Scan for the cell matching the given text and deliver its (x, y) coordinate at center. 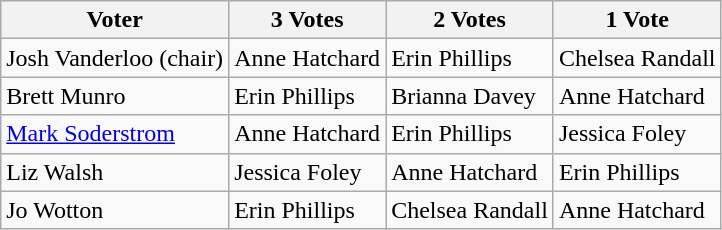
3 Votes (308, 20)
Voter (115, 20)
Jo Wotton (115, 210)
Brett Munro (115, 96)
Mark Soderstrom (115, 134)
1 Vote (637, 20)
2 Votes (470, 20)
Brianna Davey (470, 96)
Josh Vanderloo (chair) (115, 58)
Liz Walsh (115, 172)
